Output the [X, Y] coordinate of the center of the cell containing the given text.  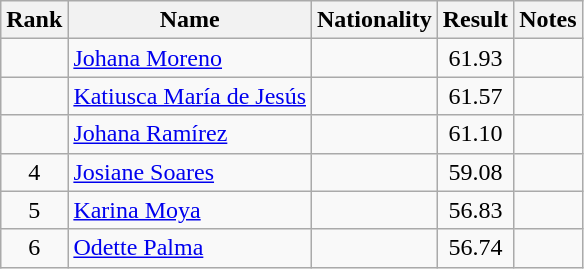
4 [34, 172]
5 [34, 210]
Nationality [375, 20]
Karina Moya [190, 210]
61.93 [475, 58]
6 [34, 248]
Result [475, 20]
Name [190, 20]
61.57 [475, 96]
Johana Moreno [190, 58]
56.74 [475, 248]
59.08 [475, 172]
Katiusca María de Jesús [190, 96]
Notes [548, 20]
Odette Palma [190, 248]
Johana Ramírez [190, 134]
56.83 [475, 210]
Rank [34, 20]
61.10 [475, 134]
Josiane Soares [190, 172]
